Locate the cell with the specified text and output its [x, y] center coordinate. 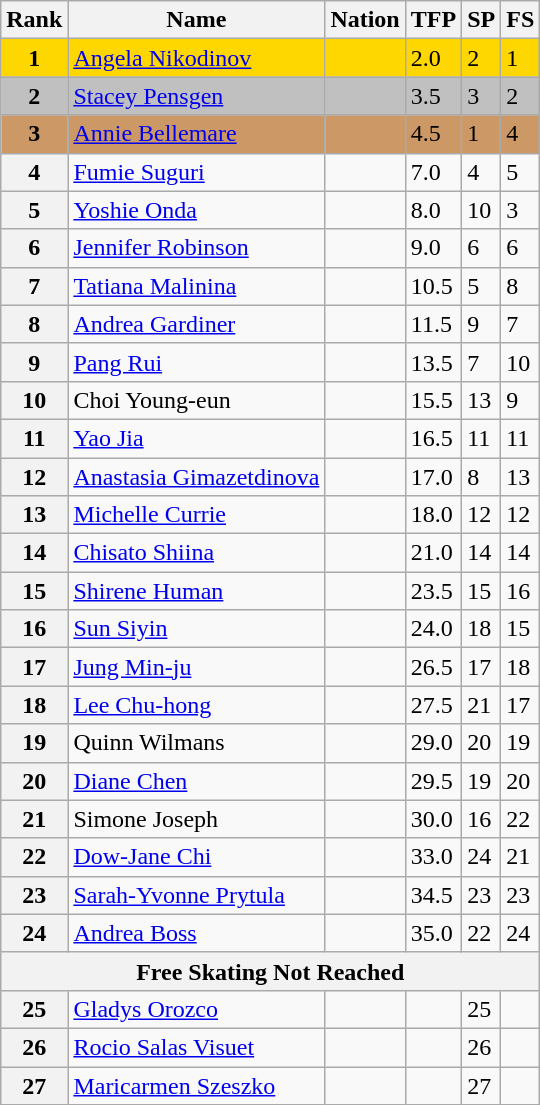
Andrea Boss [196, 933]
Yao Jia [196, 438]
4.5 [433, 134]
34.5 [433, 895]
Sun Siyin [196, 629]
Maricarmen Szeszko [196, 1085]
3.5 [433, 96]
Anastasia Gimazetdinova [196, 477]
26.5 [433, 667]
Choi Young-eun [196, 400]
Nation [365, 20]
10.5 [433, 286]
9.0 [433, 248]
Annie Bellemare [196, 134]
Jennifer Robinson [196, 248]
Rocio Salas Visuet [196, 1047]
Andrea Gardiner [196, 324]
Pang Rui [196, 362]
FS [520, 20]
Chisato Shiina [196, 553]
Free Skating Not Reached [270, 971]
29.0 [433, 743]
Simone Joseph [196, 819]
Rank [34, 20]
Name [196, 20]
Yoshie Onda [196, 210]
7.0 [433, 172]
2.0 [433, 58]
TFP [433, 20]
33.0 [433, 857]
15.5 [433, 400]
Angela Nikodinov [196, 58]
Quinn Wilmans [196, 743]
Tatiana Malinina [196, 286]
Lee Chu-hong [196, 705]
Jung Min-ju [196, 667]
Sarah-Yvonne Prytula [196, 895]
Dow-Jane Chi [196, 857]
24.0 [433, 629]
Michelle Currie [196, 515]
23.5 [433, 591]
11.5 [433, 324]
18.0 [433, 515]
35.0 [433, 933]
16.5 [433, 438]
17.0 [433, 477]
8.0 [433, 210]
Shirene Human [196, 591]
Fumie Suguri [196, 172]
Stacey Pensgen [196, 96]
30.0 [433, 819]
Diane Chen [196, 781]
29.5 [433, 781]
21.0 [433, 553]
13.5 [433, 362]
Gladys Orozco [196, 1009]
27.5 [433, 705]
SP [482, 20]
